Search for the cell housing the specified text and yield its (X, Y) center coordinate. 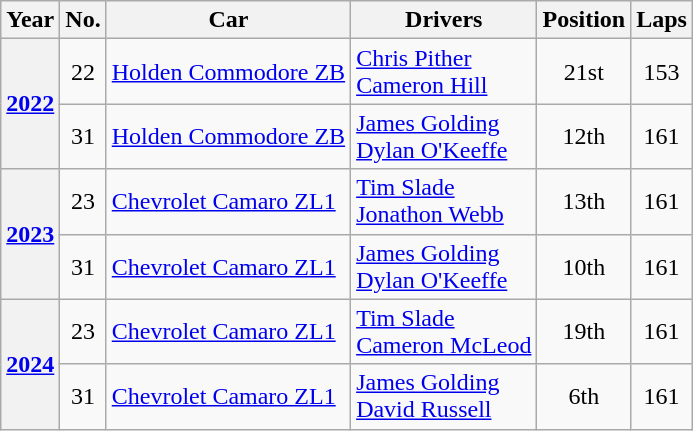
6th (584, 396)
Year (30, 20)
10th (584, 266)
James Golding David Russell (444, 396)
Car (228, 20)
Drivers (444, 20)
Tim Slade Cameron McLeod (444, 332)
22 (83, 72)
12th (584, 136)
153 (662, 72)
Laps (662, 20)
2022 (30, 104)
No. (83, 20)
Position (584, 20)
2024 (30, 364)
Chris Pither Cameron Hill (444, 72)
19th (584, 332)
13th (584, 202)
2023 (30, 234)
21st (584, 72)
Tim Slade Jonathon Webb (444, 202)
